From the cell containing the given text, extract its center point as (x, y) coordinate. 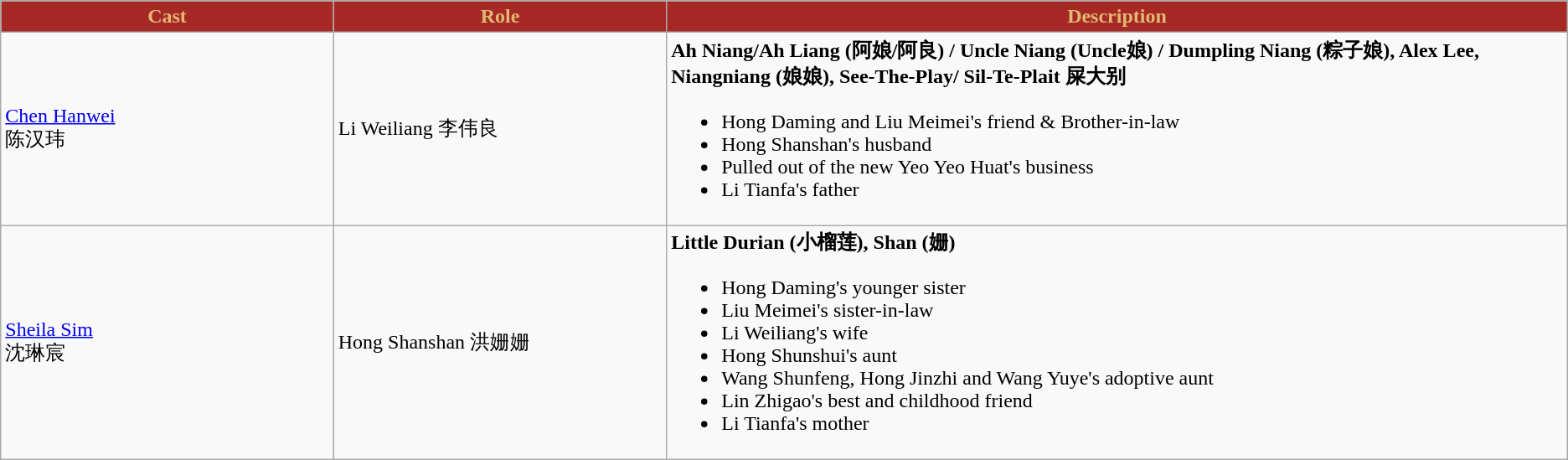
Li Weiliang 李伟良 (499, 129)
Hong Shanshan 洪姗姗 (499, 343)
Sheila Sim沈琳宸 (168, 343)
Cast (168, 17)
Chen Hanwei陈汉玮 (168, 129)
Description (1117, 17)
Role (499, 17)
